Search for the cell housing the specified text and yield its [x, y] center coordinate. 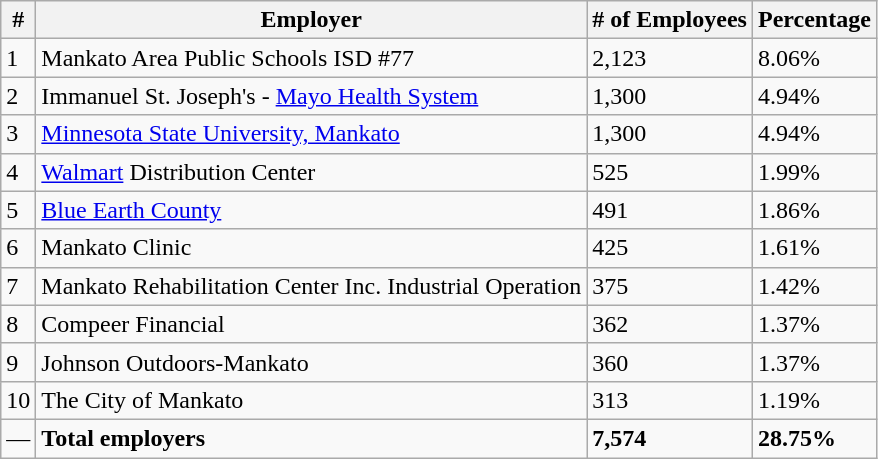
1.61% [814, 248]
7 [18, 286]
491 [670, 210]
— [18, 438]
Employer [312, 20]
Total employers [312, 438]
3 [18, 134]
6 [18, 248]
5 [18, 210]
2,123 [670, 58]
# [18, 20]
Mankato Area Public Schools ISD #77 [312, 58]
Mankato Clinic [312, 248]
Compeer Financial [312, 324]
1.19% [814, 400]
1.99% [814, 172]
425 [670, 248]
375 [670, 286]
2 [18, 96]
Mankato Rehabilitation Center Inc. Industrial Operation [312, 286]
4 [18, 172]
1.42% [814, 286]
9 [18, 362]
The City of Mankato [312, 400]
Minnesota State University, Mankato [312, 134]
8 [18, 324]
Percentage [814, 20]
Johnson Outdoors-Mankato [312, 362]
7,574 [670, 438]
1.86% [814, 210]
360 [670, 362]
10 [18, 400]
1 [18, 58]
Walmart Distribution Center [312, 172]
Immanuel St. Joseph's - Mayo Health System [312, 96]
# of Employees [670, 20]
28.75% [814, 438]
525 [670, 172]
Blue Earth County [312, 210]
362 [670, 324]
313 [670, 400]
8.06% [814, 58]
